Detect which cell encompasses the target text, then output its (X, Y) center coordinate. 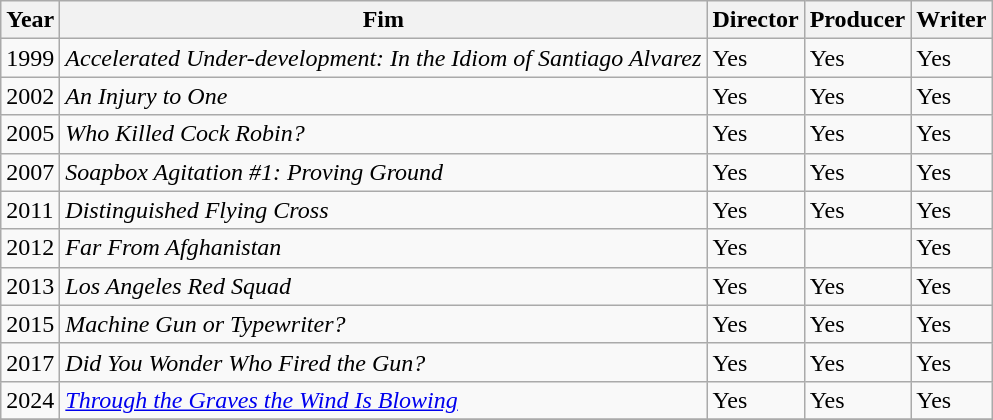
2005 (30, 134)
1999 (30, 58)
Soapbox Agitation #1: Proving Ground (384, 172)
2012 (30, 248)
Fim (384, 20)
Accelerated Under-development: In the Idiom of Santiago Alvarez (384, 58)
2002 (30, 96)
2017 (30, 362)
2007 (30, 172)
Year (30, 20)
Through the Graves the Wind Is Blowing (384, 400)
An Injury to One (384, 96)
2013 (30, 286)
Who Killed Cock Robin? (384, 134)
Los Angeles Red Squad (384, 286)
2024 (30, 400)
Writer (952, 20)
Machine Gun or Typewriter? (384, 324)
Producer (858, 20)
2015 (30, 324)
Did You Wonder Who Fired the Gun? (384, 362)
Director (756, 20)
Distinguished Flying Cross (384, 210)
Far From Afghanistan (384, 248)
2011 (30, 210)
